Search for the cell housing the specified text and yield its [x, y] center coordinate. 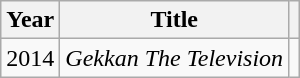
Year [30, 20]
2014 [30, 58]
Title [174, 20]
Gekkan The Television [174, 58]
